Determine the (X, Y) coordinate at the center of the cell enclosing the given text.  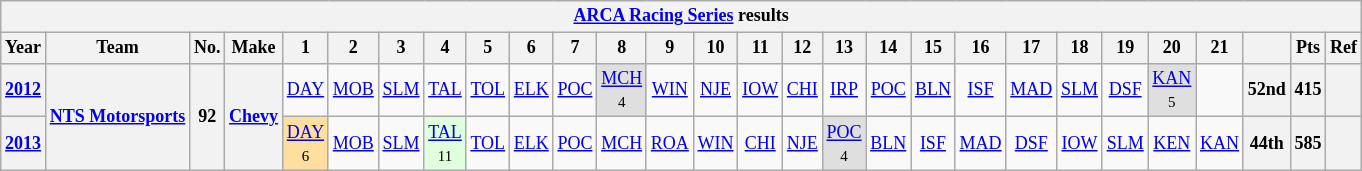
2013 (24, 144)
ARCA Racing Series results (682, 16)
2 (353, 48)
ROA (670, 144)
Team (117, 48)
KAN5 (1172, 90)
DAY (305, 90)
Chevy (254, 116)
3 (401, 48)
TAL (445, 90)
KEN (1172, 144)
Ref (1344, 48)
17 (1032, 48)
18 (1080, 48)
44th (1266, 144)
NTS Motorsports (117, 116)
6 (531, 48)
Pts (1308, 48)
12 (803, 48)
13 (844, 48)
9 (670, 48)
585 (1308, 144)
IRP (844, 90)
5 (488, 48)
15 (934, 48)
14 (888, 48)
4 (445, 48)
1 (305, 48)
Make (254, 48)
8 (622, 48)
7 (575, 48)
415 (1308, 90)
16 (980, 48)
Year (24, 48)
KAN (1220, 144)
52nd (1266, 90)
MCH (622, 144)
11 (760, 48)
No. (208, 48)
TAL11 (445, 144)
92 (208, 116)
20 (1172, 48)
POC4 (844, 144)
MCH4 (622, 90)
21 (1220, 48)
10 (716, 48)
19 (1125, 48)
2012 (24, 90)
DAY6 (305, 144)
